Identify which cell holds the provided text, then report its (X, Y) central coordinate. 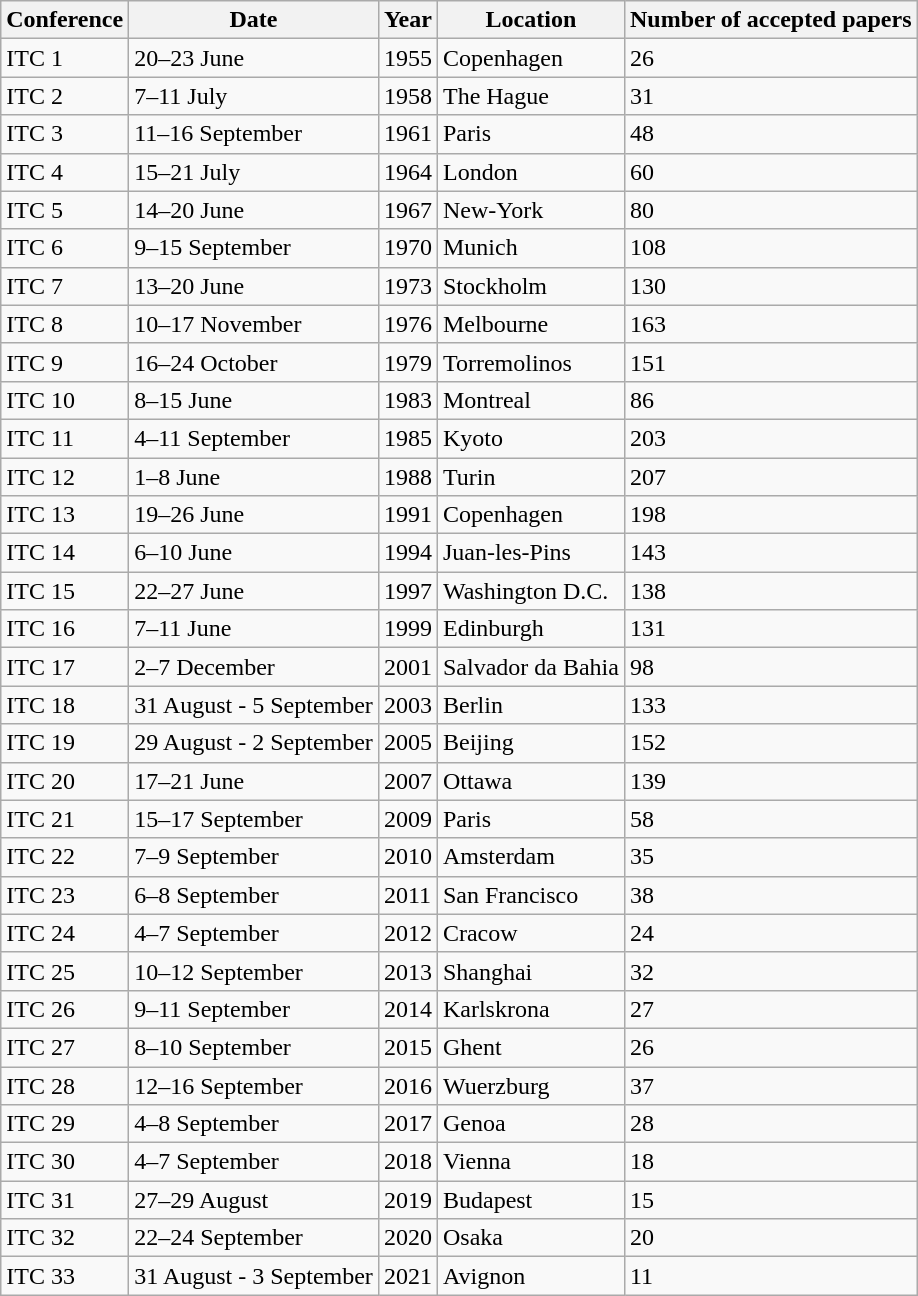
Washington D.C. (530, 591)
32 (770, 971)
ITC 11 (65, 438)
2011 (408, 895)
4–8 September (254, 1124)
ITC 19 (65, 743)
203 (770, 438)
12–16 September (254, 1085)
7–11 July (254, 96)
London (530, 172)
ITC 16 (65, 629)
1961 (408, 134)
ITC 20 (65, 781)
Munich (530, 248)
ITC 9 (65, 362)
60 (770, 172)
13–20 June (254, 286)
Salvador da Bahia (530, 667)
207 (770, 477)
31 August - 3 September (254, 1276)
130 (770, 286)
37 (770, 1085)
138 (770, 591)
48 (770, 134)
58 (770, 819)
27–29 August (254, 1200)
Wuerzburg (530, 1085)
Budapest (530, 1200)
Cracow (530, 933)
18 (770, 1162)
Stockholm (530, 286)
1999 (408, 629)
Berlin (530, 705)
2–7 December (254, 667)
Torremolinos (530, 362)
108 (770, 248)
Genoa (530, 1124)
7–11 June (254, 629)
ITC 2 (65, 96)
31 (770, 96)
ITC 22 (65, 857)
2016 (408, 1085)
98 (770, 667)
10–17 November (254, 324)
2007 (408, 781)
24 (770, 933)
22–24 September (254, 1238)
ITC 15 (65, 591)
ITC 29 (65, 1124)
Amsterdam (530, 857)
Year (408, 20)
ITC 10 (65, 400)
ITC 14 (65, 553)
ITC 5 (65, 210)
1964 (408, 172)
11–16 September (254, 134)
ITC 26 (65, 1009)
1994 (408, 553)
9–11 September (254, 1009)
2020 (408, 1238)
8–10 September (254, 1047)
ITC 30 (65, 1162)
4–11 September (254, 438)
14–20 June (254, 210)
Shanghai (530, 971)
Number of accepted papers (770, 20)
ITC 23 (65, 895)
198 (770, 515)
10–12 September (254, 971)
152 (770, 743)
1958 (408, 96)
ITC 28 (65, 1085)
1988 (408, 477)
Edinburgh (530, 629)
ITC 21 (65, 819)
ITC 3 (65, 134)
151 (770, 362)
2015 (408, 1047)
139 (770, 781)
ITC 8 (65, 324)
2012 (408, 933)
15 (770, 1200)
131 (770, 629)
9–15 September (254, 248)
2013 (408, 971)
ITC 4 (65, 172)
Juan-les-Pins (530, 553)
2014 (408, 1009)
Montreal (530, 400)
38 (770, 895)
Melbourne (530, 324)
2018 (408, 1162)
1970 (408, 248)
Vienna (530, 1162)
ITC 31 (65, 1200)
Location (530, 20)
San Francisco (530, 895)
29 August - 2 September (254, 743)
Kyoto (530, 438)
ITC 17 (65, 667)
Ottawa (530, 781)
ITC 33 (65, 1276)
20 (770, 1238)
2021 (408, 1276)
Turin (530, 477)
Date (254, 20)
1983 (408, 400)
31 August - 5 September (254, 705)
86 (770, 400)
Conference (65, 20)
15–21 July (254, 172)
ITC 18 (65, 705)
2009 (408, 819)
1–8 June (254, 477)
Avignon (530, 1276)
Ghent (530, 1047)
2017 (408, 1124)
1991 (408, 515)
6–10 June (254, 553)
16–24 October (254, 362)
2001 (408, 667)
2005 (408, 743)
2003 (408, 705)
Beijing (530, 743)
143 (770, 553)
Osaka (530, 1238)
2019 (408, 1200)
133 (770, 705)
163 (770, 324)
1997 (408, 591)
ITC 27 (65, 1047)
New-York (530, 210)
ITC 32 (65, 1238)
ITC 6 (65, 248)
15–17 September (254, 819)
8–15 June (254, 400)
19–26 June (254, 515)
ITC 12 (65, 477)
ITC 24 (65, 933)
28 (770, 1124)
The Hague (530, 96)
22–27 June (254, 591)
20–23 June (254, 58)
35 (770, 857)
1967 (408, 210)
ITC 13 (65, 515)
7–9 September (254, 857)
ITC 7 (65, 286)
ITC 1 (65, 58)
1976 (408, 324)
6–8 September (254, 895)
1955 (408, 58)
1985 (408, 438)
17–21 June (254, 781)
2010 (408, 857)
ITC 25 (65, 971)
1973 (408, 286)
11 (770, 1276)
27 (770, 1009)
Karlskrona (530, 1009)
80 (770, 210)
1979 (408, 362)
